Locate the cell with the specified text and output its (X, Y) center coordinate. 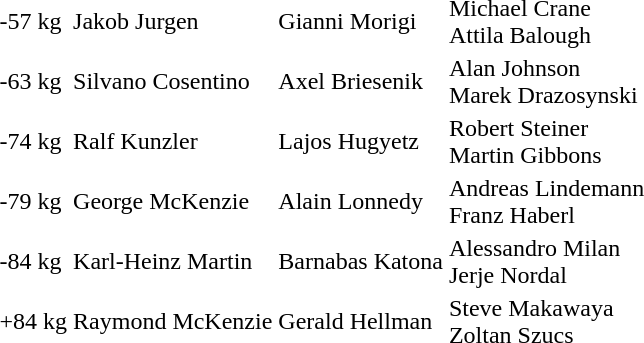
Lajos Hugyetz (361, 142)
Ralf Kunzler (173, 142)
Barnabas Katona (361, 262)
George McKenzie (173, 202)
Axel Briesenik (361, 82)
Karl-Heinz Martin (173, 262)
Silvano Cosentino (173, 82)
Alain Lonnedy (361, 202)
